Locate the cell with the specified text and output its (x, y) center coordinate. 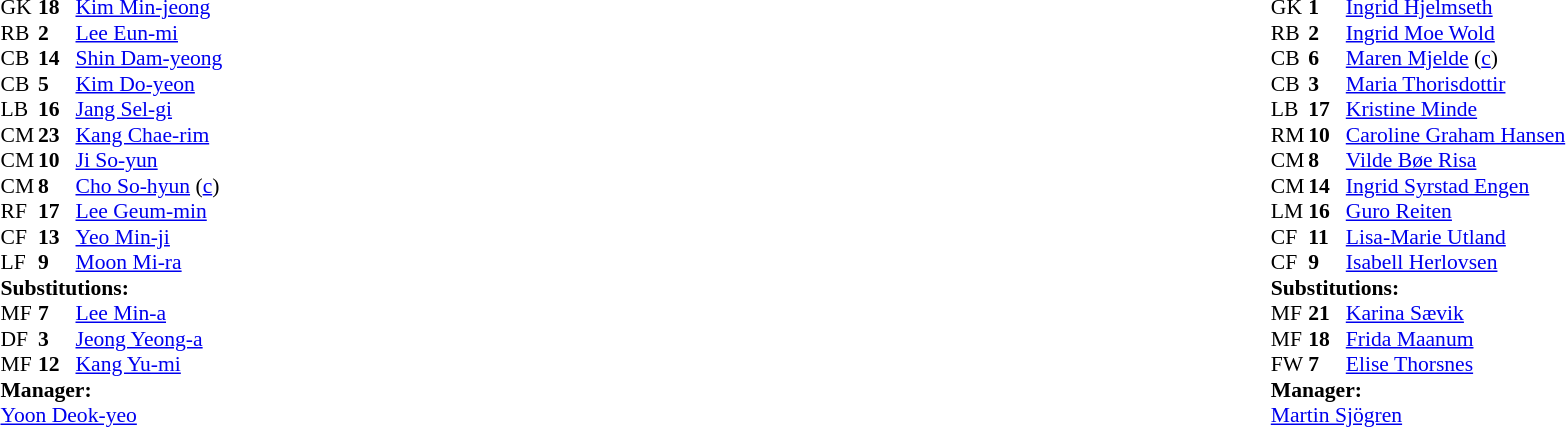
18 (1327, 339)
Lee Min-a (150, 313)
Ingrid Syrstad Engen (1456, 186)
Elise Thorsnes (1456, 365)
Lisa-Marie Utland (1456, 237)
Kristine Minde (1456, 109)
Kang Yu-mi (150, 365)
RM (1290, 135)
Moon Mi-ra (150, 263)
RF (19, 211)
Lee Eun-mi (150, 33)
12 (57, 365)
Yeo Min-ji (150, 237)
Maria Thorisdottir (1456, 84)
21 (1327, 313)
Caroline Graham Hansen (1456, 135)
Kim Do-yeon (150, 84)
Jeong Yeong-a (150, 339)
Ji So-yun (150, 161)
Lee Geum-min (150, 211)
FW (1290, 365)
DF (19, 339)
Isabell Herlovsen (1456, 263)
6 (1327, 59)
Guro Reiten (1456, 211)
Frida Maanum (1456, 339)
Shin Dam-yeong (150, 59)
Karina Sævik (1456, 313)
Jang Sel-gi (150, 109)
LF (19, 263)
13 (57, 237)
Maren Mjelde (c) (1456, 59)
Kang Chae-rim (150, 135)
5 (57, 84)
11 (1327, 237)
Vilde Bøe Risa (1456, 161)
Cho So-hyun (c) (150, 186)
LM (1290, 211)
23 (57, 135)
Ingrid Moe Wold (1456, 33)
